Locate the cell with the specified text and output its (X, Y) center coordinate. 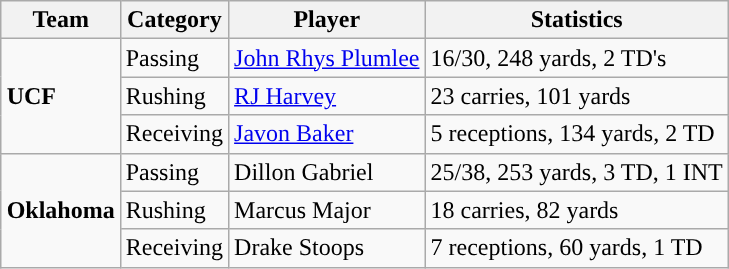
Statistics (576, 20)
Oklahoma (60, 210)
Marcus Major (327, 210)
Category (174, 20)
Dillon Gabriel (327, 172)
16/30, 248 yards, 2 TD's (576, 58)
5 receptions, 134 yards, 2 TD (576, 134)
Drake Stoops (327, 248)
25/38, 253 yards, 3 TD, 1 INT (576, 172)
18 carries, 82 yards (576, 210)
Team (60, 20)
Player (327, 20)
Javon Baker (327, 134)
John Rhys Plumlee (327, 58)
7 receptions, 60 yards, 1 TD (576, 248)
RJ Harvey (327, 96)
23 carries, 101 yards (576, 96)
UCF (60, 96)
